For the text-containing cell, return its midpoint in (X, Y) coordinate format. 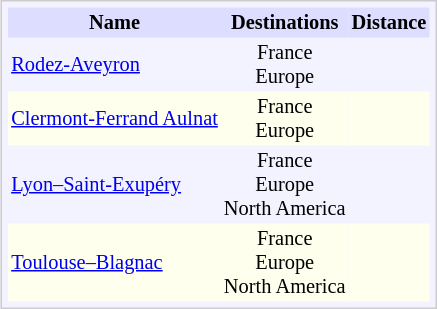
Lyon–Saint-Exupéry (114, 185)
France Europe (285, 119)
FranceEurope (285, 65)
Destinations (285, 23)
Distance (390, 23)
Rodez-Aveyron (114, 65)
Clermont-Ferrand Aulnat (114, 119)
Toulouse–Blagnac (114, 263)
Name (114, 23)
